Determine the (x, y) coordinate at the center of the cell enclosing the given text.  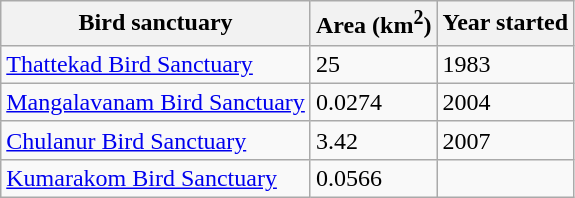
3.42 (374, 140)
Area (km2) (374, 24)
Kumarakom Bird Sanctuary (156, 178)
2004 (506, 102)
0.0274 (374, 102)
Thattekad Bird Sanctuary (156, 64)
Year started (506, 24)
Mangalavanam Bird Sanctuary (156, 102)
0.0566 (374, 178)
Chulanur Bird Sanctuary (156, 140)
25 (374, 64)
Bird sanctuary (156, 24)
2007 (506, 140)
1983 (506, 64)
